Output the (X, Y) coordinate of the center of the cell containing the given text.  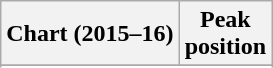
Peakposition (225, 34)
Chart (2015–16) (90, 34)
